Identify which cell holds the provided text, then report its (x, y) central coordinate. 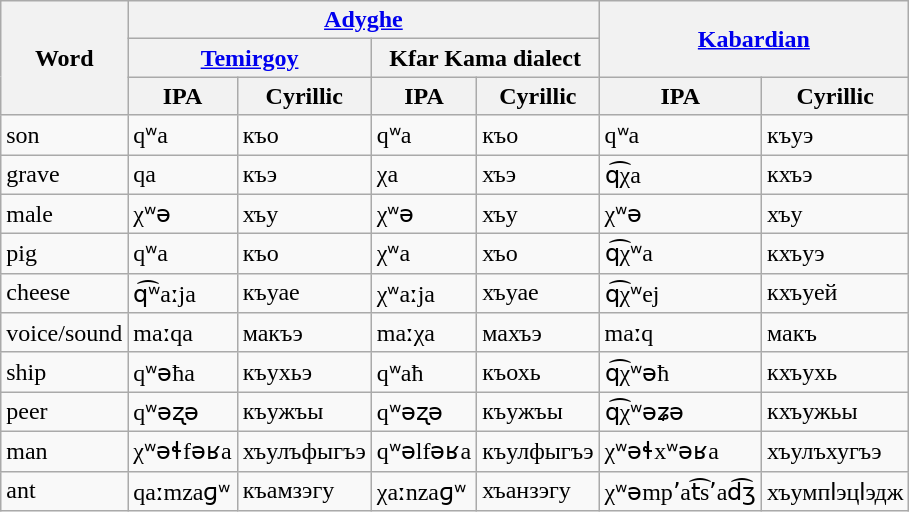
maːχa (424, 333)
χʷa (424, 254)
qaːmzaɡʷ (182, 491)
Temirgoy (250, 58)
peer (64, 412)
χaːnzaɡʷ (424, 491)
q͡χʷəħ (680, 372)
q͡χʷej (680, 293)
χa (424, 174)
Kfar Kama dialect (485, 58)
qa (182, 174)
къохь (538, 372)
къуэ (836, 135)
voice/sound (64, 333)
maːqa (182, 333)
χʷəɬxʷəʁa (680, 451)
хъулъхугъэ (836, 451)
son (64, 135)
cheese (64, 293)
q͡χʷəʑə (680, 412)
хъо (538, 254)
χʷəmpʼat͡sʼad͡ʒ (680, 491)
χʷəɬfəʁa (182, 451)
q͡χʷa (680, 254)
χʷaːja (424, 293)
ship (64, 372)
grave (64, 174)
Word (64, 58)
Adyghe (364, 20)
male (64, 214)
pig (64, 254)
хъулъфыгъэ (304, 451)
хъумпӏэцӏэдж (836, 491)
хъэ (538, 174)
man (64, 451)
къулфыгъэ (538, 451)
кхъужьы (836, 412)
qʷaħ (424, 372)
кхъэ (836, 174)
макъ (836, 333)
къухьэ (304, 372)
Kabardian (754, 39)
макъэ (304, 333)
къамзэгу (304, 491)
q͡ʷaːja (182, 293)
хъуае (538, 293)
хъанзэгу (538, 491)
maːq (680, 333)
ant (64, 491)
махъэ (538, 333)
къэ (304, 174)
кхъухь (836, 372)
кхъуэ (836, 254)
q͡χa (680, 174)
qʷəħa (182, 372)
qʷəlfəʁa (424, 451)
кхъуей (836, 293)
къуае (304, 293)
